Detect which cell encompasses the target text, then output its [X, Y] center coordinate. 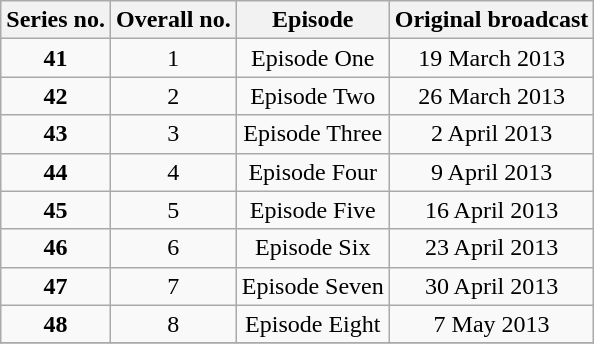
48 [56, 324]
26 March 2013 [492, 96]
Original broadcast [492, 20]
Overall no. [173, 20]
41 [56, 58]
Episode Four [312, 172]
23 April 2013 [492, 248]
47 [56, 286]
2 April 2013 [492, 134]
16 April 2013 [492, 210]
19 March 2013 [492, 58]
Episode Two [312, 96]
Series no. [56, 20]
30 April 2013 [492, 286]
4 [173, 172]
8 [173, 324]
2 [173, 96]
Episode Five [312, 210]
1 [173, 58]
Episode Seven [312, 286]
3 [173, 134]
Episode Eight [312, 324]
6 [173, 248]
Episode [312, 20]
Episode Six [312, 248]
Episode One [312, 58]
45 [56, 210]
Episode Three [312, 134]
5 [173, 210]
7 [173, 286]
44 [56, 172]
42 [56, 96]
9 April 2013 [492, 172]
46 [56, 248]
7 May 2013 [492, 324]
43 [56, 134]
